Detect which cell encompasses the target text, then output its (X, Y) center coordinate. 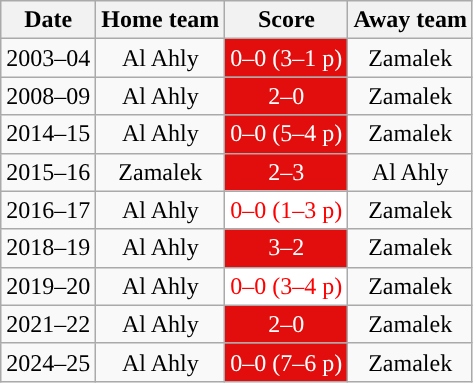
0–0 (3–4 p) (286, 286)
Away team (410, 20)
2016–17 (48, 210)
2–3 (286, 172)
0–0 (5–4 p) (286, 134)
2014–15 (48, 134)
2019–20 (48, 286)
Home team (160, 20)
2015–16 (48, 172)
Score (286, 20)
0–0 (1–3 p) (286, 210)
0–0 (3–1 p) (286, 58)
2003–04 (48, 58)
2018–19 (48, 248)
Date (48, 20)
3–2 (286, 248)
2024–25 (48, 362)
2008–09 (48, 96)
0–0 (7–6 p) (286, 362)
2021–22 (48, 324)
